Provide the [X, Y] coordinate of the cell's center where the given text is located.  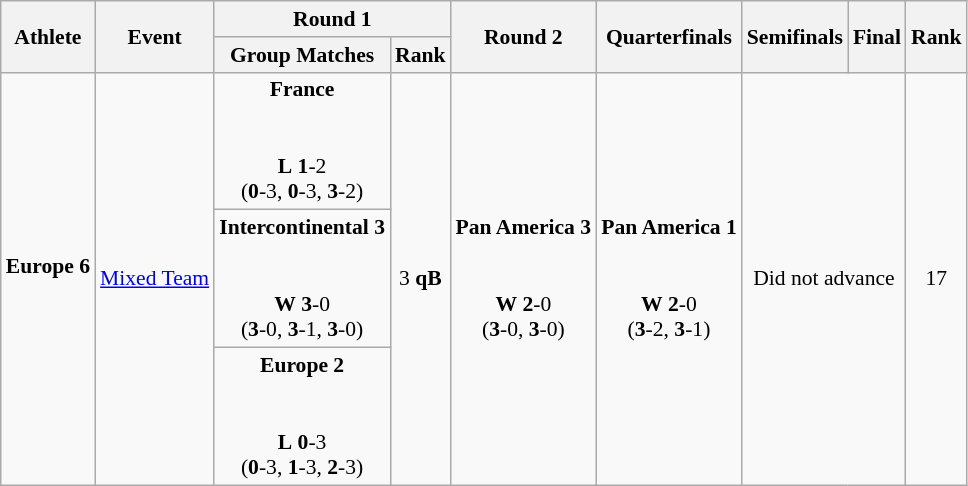
Semifinals [795, 36]
17 [936, 278]
Group Matches [302, 55]
France L 1-2 (0-3, 0-3, 3-2) [302, 141]
Round 1 [332, 19]
3 qB [420, 278]
Intercontinental 3 W 3-0 (3-0, 3-1, 3-0) [302, 279]
Event [154, 36]
Europe 2 L 0-3 (0-3, 1-3, 2-3) [302, 417]
Round 2 [524, 36]
Europe 6 [48, 278]
Final [877, 36]
Mixed Team [154, 278]
Quarterfinals [669, 36]
Pan America 1 W 2-0 (3-2, 3-1) [669, 278]
Pan America 3 W 2-0 (3-0, 3-0) [524, 278]
Did not advance [824, 278]
Athlete [48, 36]
